Scan for the cell matching the given text and deliver its (X, Y) coordinate at center. 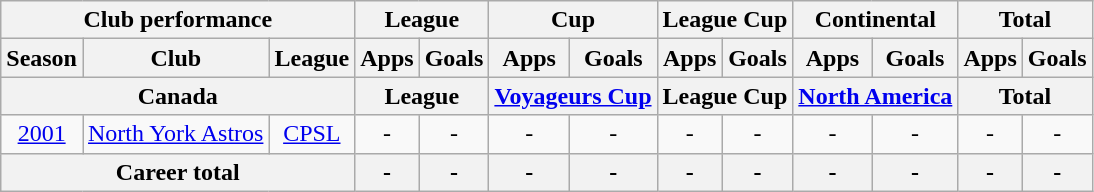
Season (42, 58)
CPSL (312, 134)
Club performance (178, 20)
Canada (178, 96)
Cup (573, 20)
Voyageurs Cup (573, 96)
North America (876, 96)
Career total (178, 172)
North York Astros (175, 134)
2001 (42, 134)
Club (175, 58)
Continental (876, 20)
